Return (X, Y) of the center of cell containing provided text 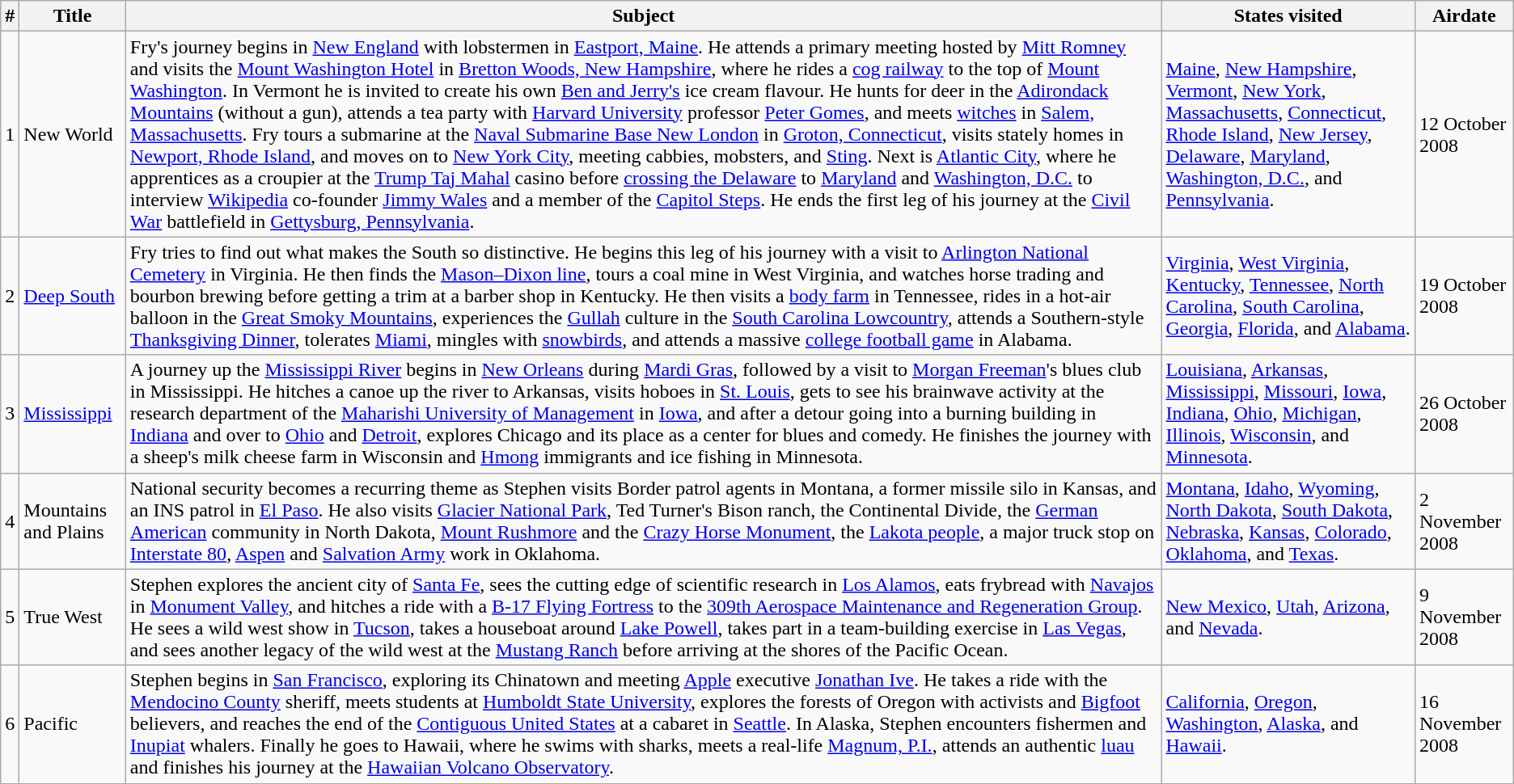
# (10, 16)
California, Oregon, Washington, Alaska, and Hawaii. (1288, 724)
19 October 2008 (1464, 296)
16 November 2008 (1464, 724)
New World (73, 134)
True West (73, 618)
3 (10, 414)
Pacific (73, 724)
Montana, Idaho, Wyoming, North Dakota, South Dakota, Nebraska, Kansas, Colorado, Oklahoma, and Texas. (1288, 521)
2 (10, 296)
12 October 2008 (1464, 134)
Title (73, 16)
26 October 2008 (1464, 414)
9 November 2008 (1464, 618)
6 (10, 724)
Mississippi (73, 414)
Mountains and Plains (73, 521)
4 (10, 521)
Subject (644, 16)
New Mexico, Utah, Arizona, and Nevada. (1288, 618)
Louisiana, Arkansas, Mississippi, Missouri, Iowa, Indiana, Ohio, Michigan, Illinois, Wisconsin, and Minnesota. (1288, 414)
States visited (1288, 16)
Airdate (1464, 16)
Virginia, West Virginia, Kentucky, Tennessee, North Carolina, South Carolina, Georgia, Florida, and Alabama. (1288, 296)
2 November 2008 (1464, 521)
Deep South (73, 296)
1 (10, 134)
5 (10, 618)
